Find where the given text appears and provide that cell's center as (x, y) coordinate. 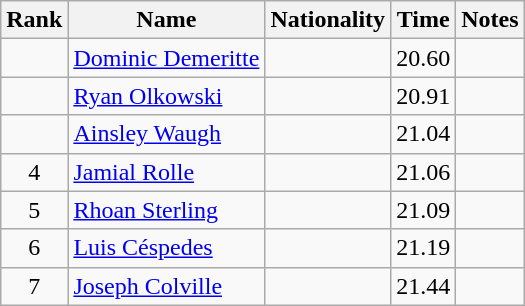
Luis Céspedes (166, 248)
20.60 (424, 58)
4 (34, 172)
21.19 (424, 248)
21.44 (424, 286)
Jamial Rolle (166, 172)
6 (34, 248)
Dominic Demeritte (166, 58)
7 (34, 286)
Rank (34, 20)
Nationality (328, 20)
21.09 (424, 210)
Rhoan Sterling (166, 210)
21.04 (424, 134)
21.06 (424, 172)
5 (34, 210)
Joseph Colville (166, 286)
Ainsley Waugh (166, 134)
20.91 (424, 96)
Notes (490, 20)
Ryan Olkowski (166, 96)
Name (166, 20)
Time (424, 20)
